Search for the cell housing the specified text and yield its (X, Y) center coordinate. 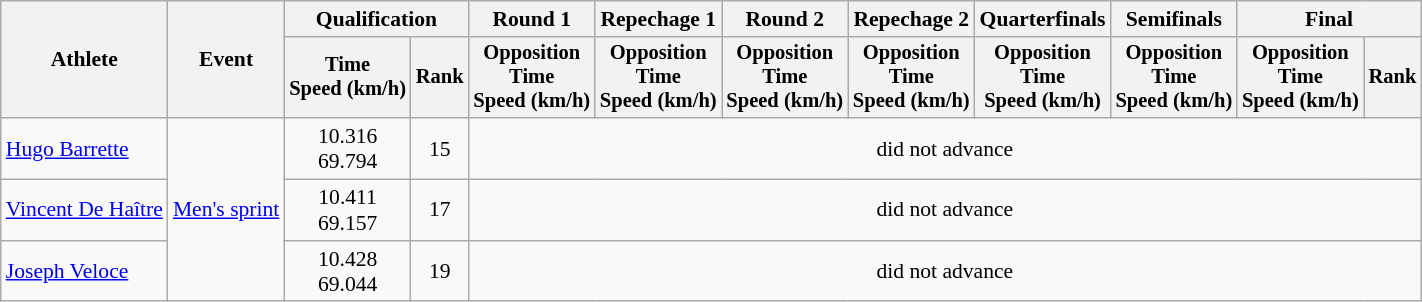
Men's sprint (226, 210)
Repechage 1 (658, 19)
Joseph Veloce (84, 272)
Round 1 (532, 19)
Vincent De Haître (84, 210)
Qualification (376, 19)
Repechage 2 (912, 19)
10.31669.794 (348, 148)
19 (440, 272)
Quarterfinals (1043, 19)
Hugo Barrette (84, 148)
10.41169.157 (348, 210)
Round 2 (786, 19)
15 (440, 148)
TimeSpeed (km/h) (348, 78)
Event (226, 60)
Athlete (84, 60)
17 (440, 210)
10.42869.044 (348, 272)
Semifinals (1174, 19)
Final (1329, 19)
